For the text-containing cell, return its midpoint in [X, Y] coordinate format. 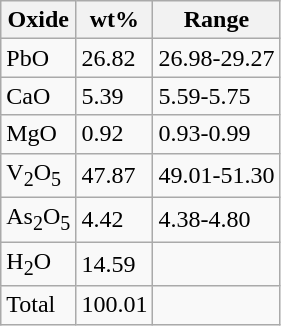
4.42 [114, 219]
14.59 [114, 264]
PbO [38, 58]
26.82 [114, 58]
Oxide [38, 20]
100.01 [114, 305]
0.92 [114, 134]
Range [216, 20]
MgO [38, 134]
0.93-0.99 [216, 134]
wt% [114, 20]
26.98-29.27 [216, 58]
H2O [38, 264]
4.38-4.80 [216, 219]
Total [38, 305]
47.87 [114, 175]
5.59-5.75 [216, 96]
CaO [38, 96]
As2O5 [38, 219]
5.39 [114, 96]
49.01-51.30 [216, 175]
V2O5 [38, 175]
